Capture the cell that displays the provided text and extract its [X, Y] central coordinate. 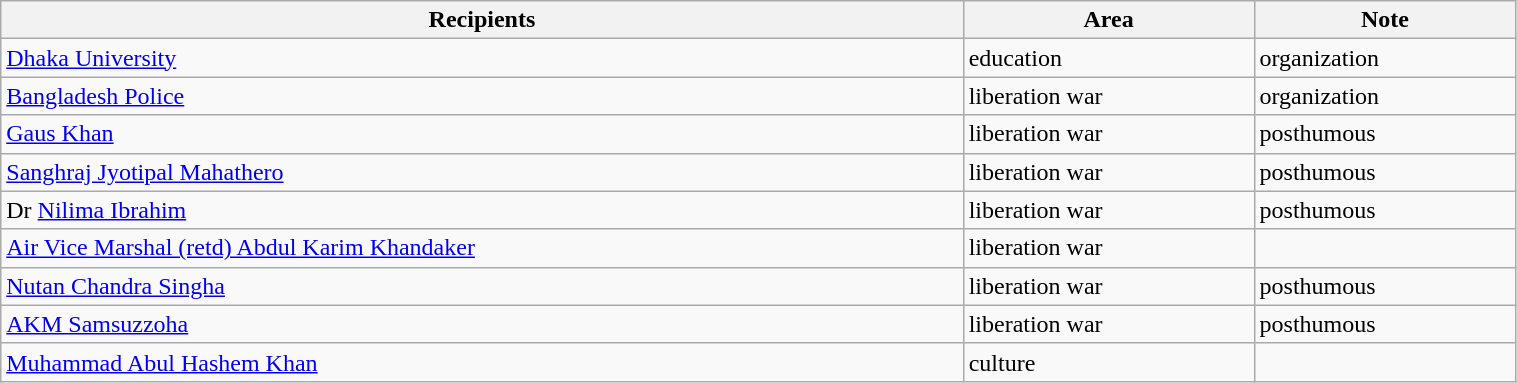
Nutan Chandra Singha [482, 286]
Air Vice Marshal (retd) Abdul Karim Khandaker [482, 248]
culture [1108, 362]
Area [1108, 20]
Gaus Khan [482, 134]
AKM Samsuzzoha [482, 324]
Dr Nilima Ibrahim [482, 210]
Sanghraj Jyotipal Mahathero [482, 172]
Dhaka University [482, 58]
Recipients [482, 20]
Bangladesh Police [482, 96]
Muhammad Abul Hashem Khan [482, 362]
Note [1385, 20]
education [1108, 58]
